Scan for the cell matching the given text and deliver its [x, y] coordinate at center. 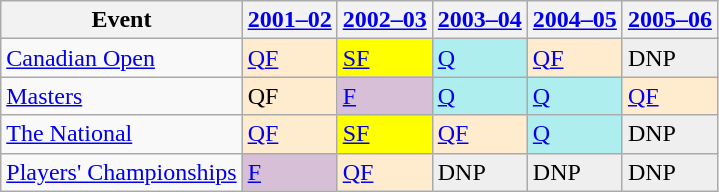
2005–06 [670, 20]
Canadian Open [122, 58]
The National [122, 134]
Event [122, 20]
Players' Championships [122, 172]
2001–02 [290, 20]
2002–03 [384, 20]
2004–05 [574, 20]
Masters [122, 96]
2003–04 [480, 20]
